Determine the [x, y] coordinate at the center of the cell enclosing the given text.  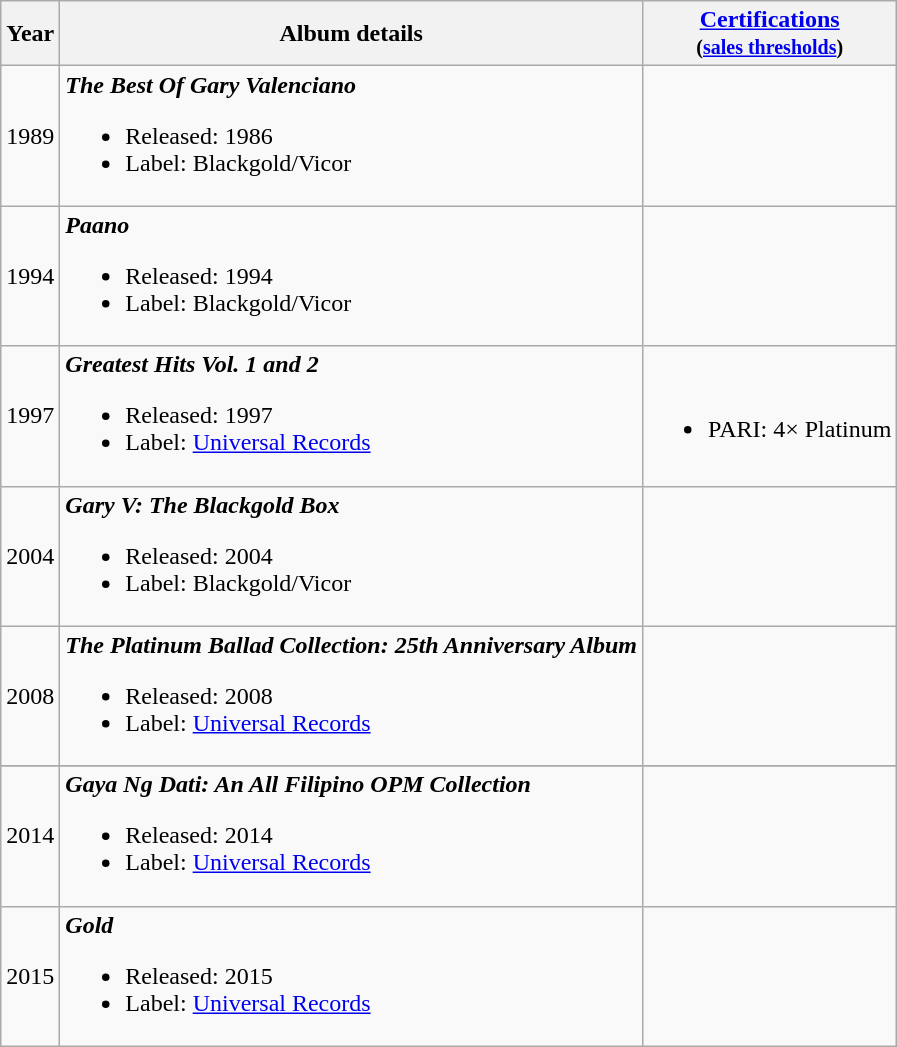
Album details [352, 34]
PaanoReleased: 1994Label: Blackgold/Vicor [352, 276]
PARI: 4× Platinum [770, 416]
1994 [30, 276]
Year [30, 34]
2008 [30, 696]
GoldReleased: 2015Label: Universal Records [352, 976]
1997 [30, 416]
2014 [30, 836]
Certifications(sales thresholds) [770, 34]
The Best Of Gary ValencianoReleased: 1986Label: Blackgold/Vicor [352, 136]
Gary V: The Blackgold BoxReleased: 2004Label: Blackgold/Vicor [352, 556]
2004 [30, 556]
1989 [30, 136]
Greatest Hits Vol. 1 and 2Released: 1997Label: Universal Records [352, 416]
The Platinum Ballad Collection: 25th Anniversary AlbumReleased: 2008Label: Universal Records [352, 696]
2015 [30, 976]
Gaya Ng Dati: An All Filipino OPM CollectionReleased: 2014Label: Universal Records [352, 836]
